Capture the cell that displays the provided text and extract its [x, y] central coordinate. 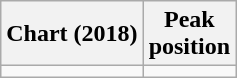
Chart (2018) [72, 34]
Peakposition [189, 34]
